Scan for the cell matching the given text and deliver its [X, Y] coordinate at center. 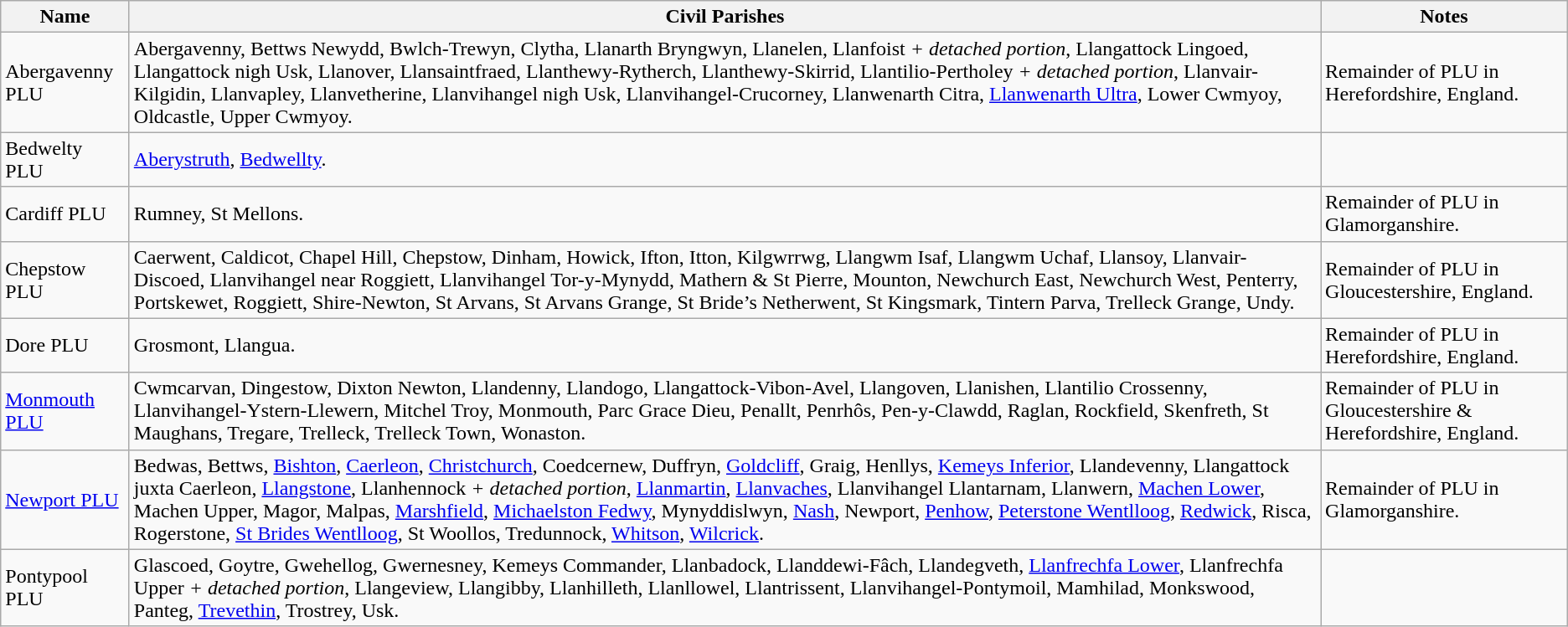
Abergavenny PLU [65, 82]
Remainder of PLU in Gloucestershire, England. [1444, 280]
Grosmont, Llangua. [725, 345]
Remainder of PLU in Gloucestershire & Herefordshire, England. [1444, 411]
Name [65, 17]
Monmouth PLU [65, 411]
Aberystruth, Bedwellty. [725, 159]
Rumney, St Mellons. [725, 214]
Pontypool PLU [65, 588]
Bedwelty PLU [65, 159]
Civil Parishes [725, 17]
Cardiff PLU [65, 214]
Dore PLU [65, 345]
Newport PLU [65, 499]
Notes [1444, 17]
Chepstow PLU [65, 280]
